Locate the cell with the specified text and output its (x, y) center coordinate. 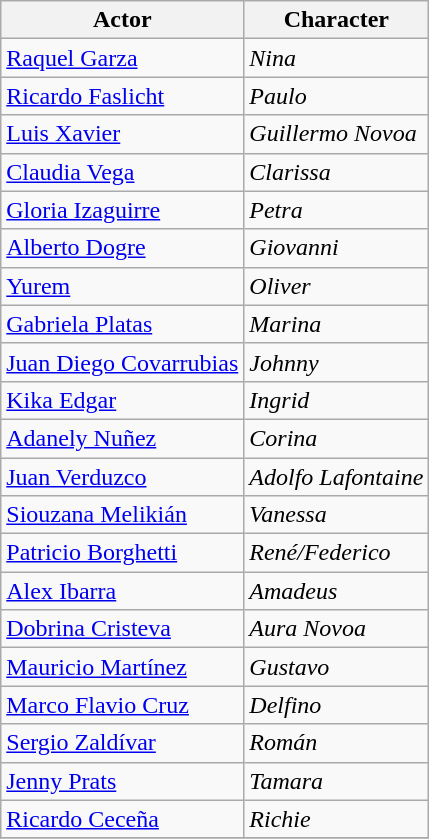
Aura Novoa (336, 629)
Ingrid (336, 400)
Gustavo (336, 667)
Vanessa (336, 515)
Juan Verduzco (122, 477)
Raquel Garza (122, 58)
Siouzana Melikián (122, 515)
Ricardo Ceceña (122, 819)
Marco Flavio Cruz (122, 705)
Adolfo Lafontaine (336, 477)
Richie (336, 819)
Alberto Dogre (122, 248)
Character (336, 20)
Luis Xavier (122, 134)
Juan Diego Covarrubias (122, 362)
Kika Edgar (122, 400)
Claudia Vega (122, 172)
Mauricio Martínez (122, 667)
Corina (336, 438)
Guillermo Novoa (336, 134)
Adanely Nuñez (122, 438)
Oliver (336, 286)
Alex Ibarra (122, 591)
Petra (336, 210)
Delfino (336, 705)
Ricardo Faslicht (122, 96)
Nina (336, 58)
Tamara (336, 781)
Sergio Zaldívar (122, 743)
Dobrina Cristeva (122, 629)
Clarissa (336, 172)
Patricio Borghetti (122, 553)
Johnny (336, 362)
Marina (336, 324)
Jenny Prats (122, 781)
Amadeus (336, 591)
Yurem (122, 286)
René/Federico (336, 553)
Actor (122, 20)
Giovanni (336, 248)
Gabriela Platas (122, 324)
Gloria Izaguirre (122, 210)
Román (336, 743)
Paulo (336, 96)
